Determine the (X, Y) coordinate at the center of the cell enclosing the given text.  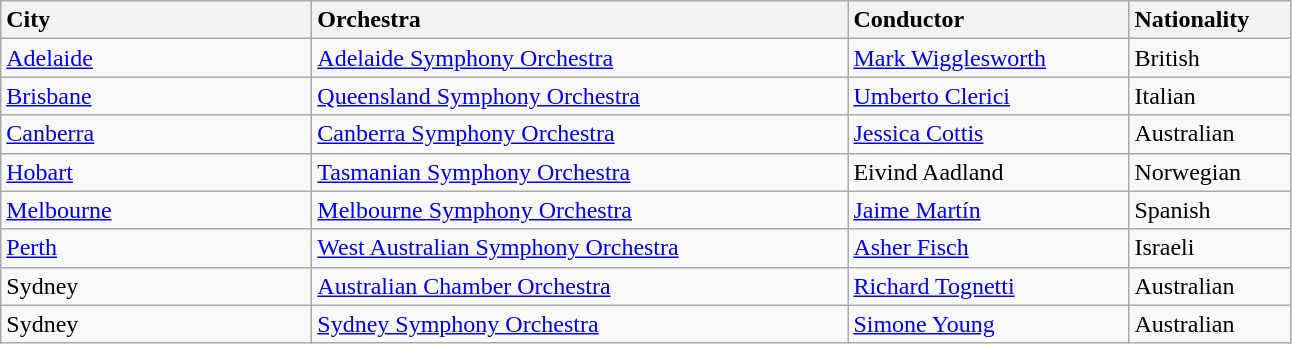
Queensland Symphony Orchestra (580, 96)
Tasmanian Symphony Orchestra (580, 172)
British (1210, 58)
Canberra Symphony Orchestra (580, 134)
Jessica Cottis (988, 134)
Simone Young (988, 324)
Jaime Martín (988, 210)
Adelaide (156, 58)
Canberra (156, 134)
Italian (1210, 96)
Israeli (1210, 248)
Brisbane (156, 96)
Asher Fisch (988, 248)
Adelaide Symphony Orchestra (580, 58)
City (156, 20)
Perth (156, 248)
Spanish (1210, 210)
Orchestra (580, 20)
Melbourne (156, 210)
Nationality (1210, 20)
Melbourne Symphony Orchestra (580, 210)
Australian Chamber Orchestra (580, 286)
West Australian Symphony Orchestra (580, 248)
Umberto Clerici (988, 96)
Eivind Aadland (988, 172)
Mark Wigglesworth (988, 58)
Conductor (988, 20)
Hobart (156, 172)
Norwegian (1210, 172)
Sydney Symphony Orchestra (580, 324)
Richard Tognetti (988, 286)
